From the cell containing the given text, extract its center point as [X, Y] coordinate. 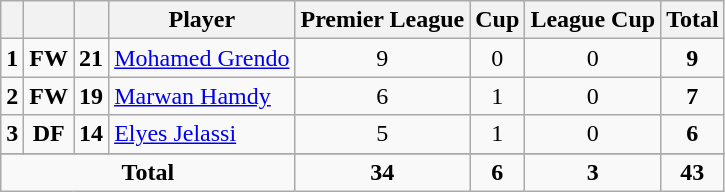
Mohamed Grendo [202, 58]
2 [12, 96]
Cup [498, 20]
5 [382, 134]
14 [92, 134]
19 [92, 96]
DF [49, 134]
Marwan Hamdy [202, 96]
7 [693, 96]
21 [92, 58]
League Cup [593, 20]
Player [202, 20]
Premier League [382, 20]
43 [693, 172]
Elyes Jelassi [202, 134]
34 [382, 172]
